Identify which cell holds the provided text, then report its (x, y) central coordinate. 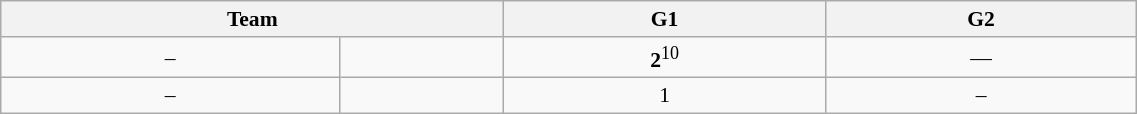
1 (665, 96)
— (981, 58)
G1 (665, 19)
210 (665, 58)
Team (252, 19)
G2 (981, 19)
